Identify which cell holds the provided text, then report its (X, Y) central coordinate. 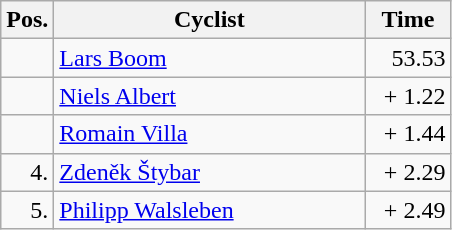
53.53 (408, 58)
5. (28, 210)
+ 1.44 (408, 134)
+ 2.29 (408, 172)
Philipp Walsleben (210, 210)
4. (28, 172)
Niels Albert (210, 96)
Zdeněk Štybar (210, 172)
+ 2.49 (408, 210)
Lars Boom (210, 58)
Romain Villa (210, 134)
Pos. (28, 20)
+ 1.22 (408, 96)
Cyclist (210, 20)
Time (408, 20)
